Scan for the cell matching the given text and deliver its [x, y] coordinate at center. 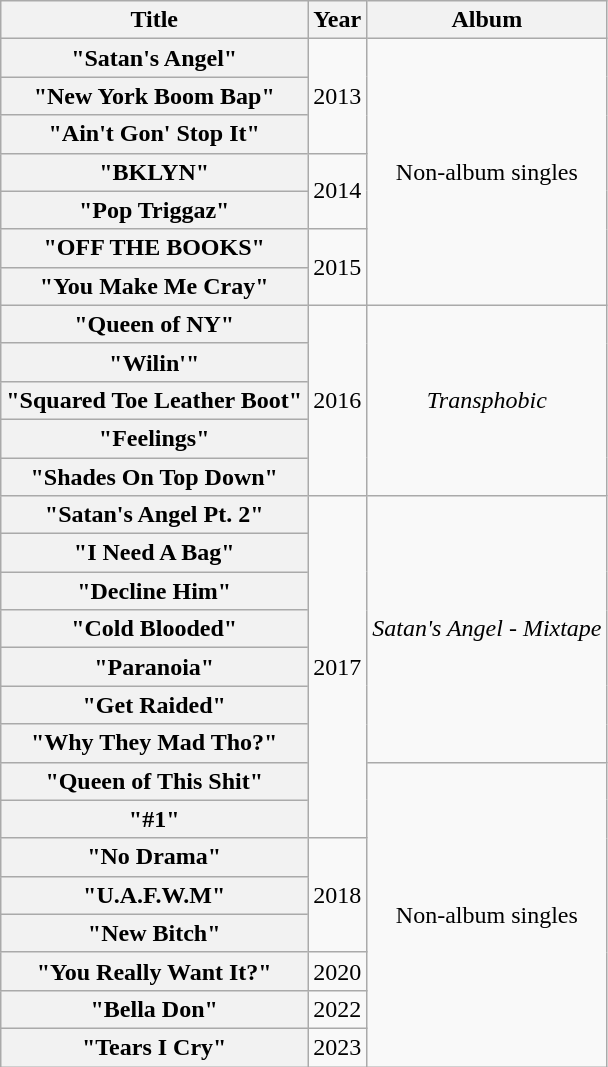
"Tears I Cry" [154, 1047]
"Satan's Angel" [154, 58]
"New York Boom Bap" [154, 96]
"Pop Triggaz" [154, 210]
"U.A.F.W.M" [154, 895]
"You Really Want It?" [154, 971]
"No Drama" [154, 857]
"OFF THE BOOKS" [154, 248]
"Squared Toe Leather Boot" [154, 400]
"Get Raided" [154, 705]
"Cold Blooded" [154, 629]
"You Make Me Cray" [154, 286]
"Queen of NY" [154, 324]
2015 [338, 267]
2013 [338, 96]
"Decline Him" [154, 591]
"BKLYN" [154, 172]
"Wilin'" [154, 362]
2023 [338, 1047]
2014 [338, 191]
"#1" [154, 819]
2016 [338, 400]
"Ain't Gon' Stop It" [154, 134]
"Queen of This Shit" [154, 781]
"New Bitch" [154, 933]
Transphobic [487, 400]
2022 [338, 1009]
2020 [338, 971]
2017 [338, 668]
"Shades On Top Down" [154, 477]
"Feelings" [154, 438]
"Paranoia" [154, 667]
"Why They Mad Tho?" [154, 743]
"Bella Don" [154, 1009]
Album [487, 20]
Year [338, 20]
"Satan's Angel Pt. 2" [154, 515]
"I Need A Bag" [154, 553]
Satan's Angel - Mixtape [487, 629]
Title [154, 20]
2018 [338, 895]
